Extract the (x, y) coordinate from the center of the cell holding the provided text.  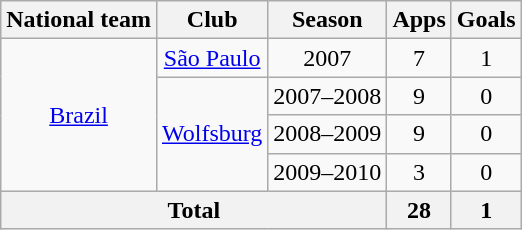
2007–2008 (328, 96)
Total (194, 210)
3 (419, 172)
Brazil (79, 115)
National team (79, 20)
São Paulo (212, 58)
Season (328, 20)
Apps (419, 20)
Goals (486, 20)
28 (419, 210)
2007 (328, 58)
Wolfsburg (212, 134)
2009–2010 (328, 172)
Club (212, 20)
7 (419, 58)
2008–2009 (328, 134)
